Return the (X, Y) coordinate for the center point of the cell that contains the specified text.  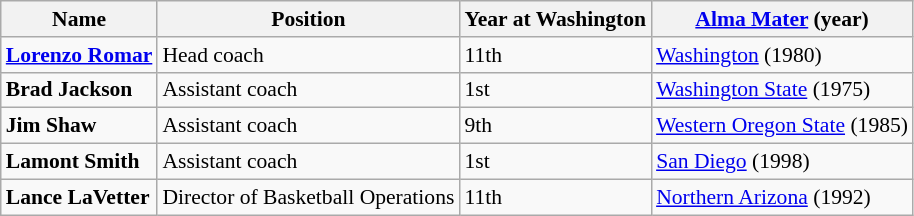
Lamont Smith (80, 162)
San Diego (1998) (782, 162)
Year at Washington (555, 19)
Western Oregon State (1985) (782, 126)
Brad Jackson (80, 90)
Head coach (308, 55)
Name (80, 19)
Position (308, 19)
Director of Basketball Operations (308, 197)
Jim Shaw (80, 126)
Lorenzo Romar (80, 55)
9th (555, 126)
Washington (1980) (782, 55)
Northern Arizona (1992) (782, 197)
Washington State (1975) (782, 90)
Alma Mater (year) (782, 19)
Lance LaVetter (80, 197)
